Determine the [x, y] coordinate at the center of the cell enclosing the given text.  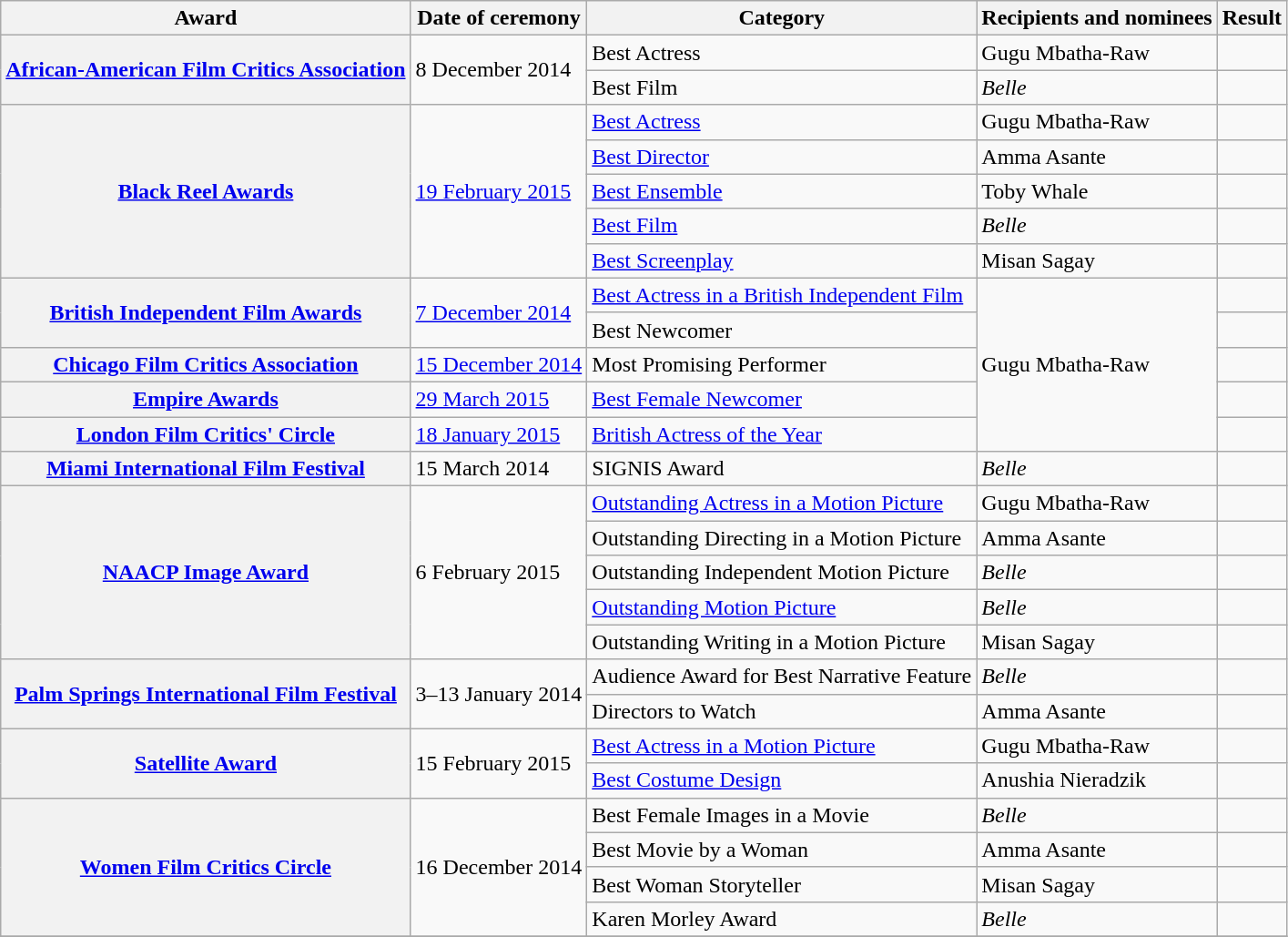
15 February 2015 [499, 763]
Best Costume Design [782, 780]
15 December 2014 [499, 364]
Best Newcomer [782, 330]
Satellite Award [206, 763]
Best Female Newcomer [782, 399]
Outstanding Actress in a Motion Picture [782, 504]
Best Woman Storyteller [782, 884]
Date of ceremony [499, 18]
Best Screenplay [782, 260]
Chicago Film Critics Association [206, 364]
British Actress of the Year [782, 434]
3–13 January 2014 [499, 694]
Outstanding Directing in a Motion Picture [782, 538]
Result [1252, 18]
Women Film Critics Circle [206, 867]
Category [782, 18]
Award [206, 18]
Anushia Nieradzik [1097, 780]
16 December 2014 [499, 867]
Most Promising Performer [782, 364]
Empire Awards [206, 399]
Directors to Watch [782, 711]
Recipients and nominees [1097, 18]
Palm Springs International Film Festival [206, 694]
London Film Critics' Circle [206, 434]
15 March 2014 [499, 469]
African-American Film Critics Association [206, 70]
Best Director [782, 157]
Black Reel Awards [206, 191]
Toby Whale [1097, 191]
Best Female Images in a Movie [782, 815]
8 December 2014 [499, 70]
Best Movie by a Woman [782, 850]
Best Actress in a Motion Picture [782, 746]
29 March 2015 [499, 399]
7 December 2014 [499, 312]
18 January 2015 [499, 434]
Miami International Film Festival [206, 469]
Audience Award for Best Narrative Feature [782, 677]
Best Actress in a British Independent Film [782, 295]
6 February 2015 [499, 573]
SIGNIS Award [782, 469]
Best Ensemble [782, 191]
NAACP Image Award [206, 573]
Outstanding Writing in a Motion Picture [782, 642]
Karen Morley Award [782, 919]
19 February 2015 [499, 191]
British Independent Film Awards [206, 312]
Outstanding Independent Motion Picture [782, 573]
Outstanding Motion Picture [782, 607]
